Return the [X, Y] coordinate for the center point of the cell that contains the specified text.  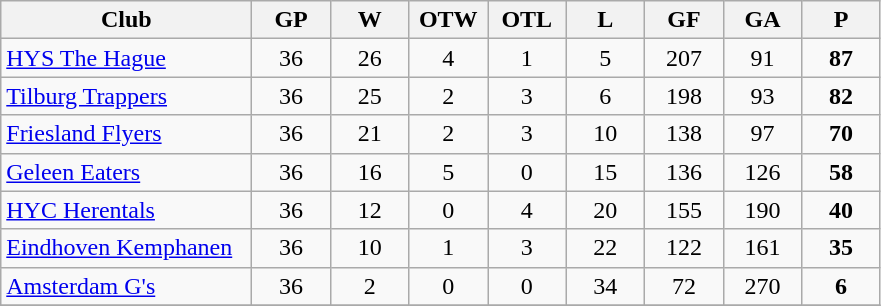
87 [842, 58]
HYS The Hague [126, 58]
58 [842, 172]
P [842, 20]
16 [370, 172]
91 [762, 58]
35 [842, 248]
Eindhoven Kemphanen [126, 248]
OTW [448, 20]
97 [762, 134]
Friesland Flyers [126, 134]
122 [684, 248]
HYC Herentals [126, 210]
GA [762, 20]
207 [684, 58]
20 [606, 210]
W [370, 20]
198 [684, 96]
Club [126, 20]
190 [762, 210]
126 [762, 172]
40 [842, 210]
138 [684, 134]
26 [370, 58]
93 [762, 96]
Tilburg Trappers [126, 96]
Geleen Eaters [126, 172]
L [606, 20]
72 [684, 286]
136 [684, 172]
GP [292, 20]
161 [762, 248]
12 [370, 210]
Amsterdam G's [126, 286]
OTL [528, 20]
155 [684, 210]
15 [606, 172]
22 [606, 248]
82 [842, 96]
270 [762, 286]
25 [370, 96]
70 [842, 134]
21 [370, 134]
GF [684, 20]
34 [606, 286]
